Capture the cell that displays the provided text and extract its (X, Y) central coordinate. 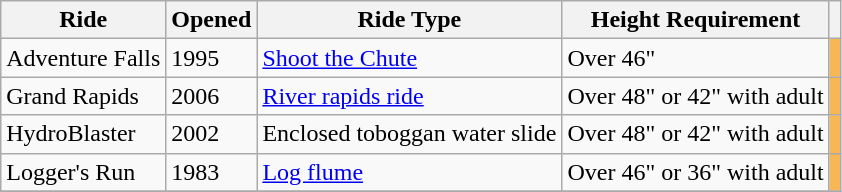
Enclosed toboggan water slide (410, 134)
Adventure Falls (84, 58)
Height Requirement (696, 20)
Over 46" (696, 58)
Shoot the Chute (410, 58)
1983 (212, 172)
2006 (212, 96)
Over 46" or 36" with adult (696, 172)
Logger's Run (84, 172)
Log flume (410, 172)
Ride Type (410, 20)
Opened (212, 20)
2002 (212, 134)
River rapids ride (410, 96)
1995 (212, 58)
Grand Rapids (84, 96)
HydroBlaster (84, 134)
Ride (84, 20)
